Capture the cell that displays the provided text and extract its [X, Y] central coordinate. 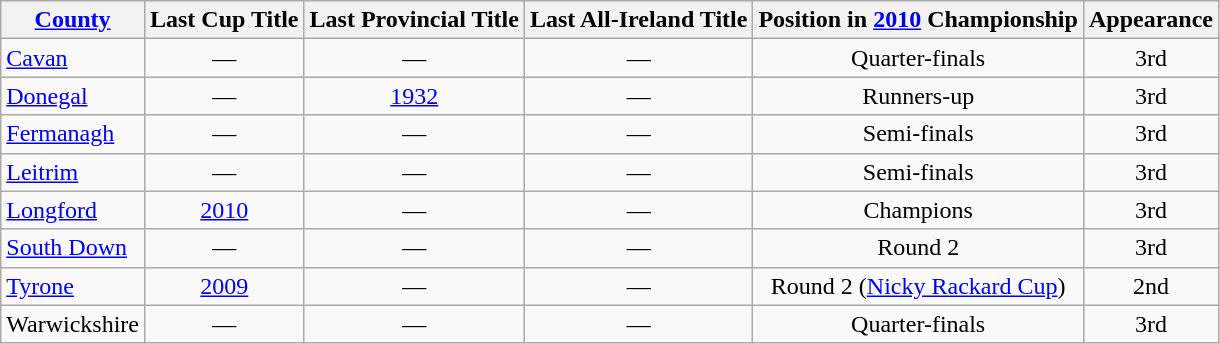
Appearance [1150, 20]
1932 [414, 96]
Champions [918, 210]
Longford [73, 210]
Cavan [73, 58]
Tyrone [73, 286]
2010 [224, 210]
Fermanagh [73, 134]
Runners-up [918, 96]
Last Cup Title [224, 20]
Position in 2010 Championship [918, 20]
Donegal [73, 96]
Last All-Ireland Title [638, 20]
South Down [73, 248]
2009 [224, 286]
2nd [1150, 286]
County [73, 20]
Round 2 [918, 248]
Round 2 (Nicky Rackard Cup) [918, 286]
Warwickshire [73, 324]
Last Provincial Title [414, 20]
Leitrim [73, 172]
